Pinpoint the cell where the given text exists, returning its [X, Y] midpoint coordinate. 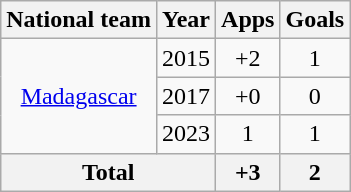
Total [108, 172]
2017 [186, 96]
Madagascar [79, 96]
2023 [186, 134]
Goals [315, 20]
National team [79, 20]
Apps [248, 20]
+3 [248, 172]
Year [186, 20]
0 [315, 96]
+2 [248, 58]
2015 [186, 58]
+0 [248, 96]
2 [315, 172]
